Search for the cell housing the specified text and yield its [X, Y] center coordinate. 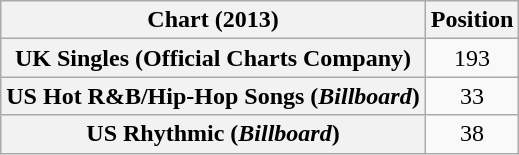
US Hot R&B/Hip-Hop Songs (Billboard) [213, 96]
US Rhythmic (Billboard) [213, 134]
Position [472, 20]
UK Singles (Official Charts Company) [213, 58]
193 [472, 58]
38 [472, 134]
33 [472, 96]
Chart (2013) [213, 20]
